Find where the given text appears and provide that cell's center as (X, Y) coordinate. 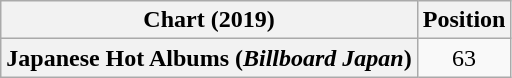
Japanese Hot Albums (Billboard Japan) (209, 58)
63 (464, 58)
Chart (2019) (209, 20)
Position (464, 20)
